For the text-containing cell, return its midpoint in (x, y) coordinate format. 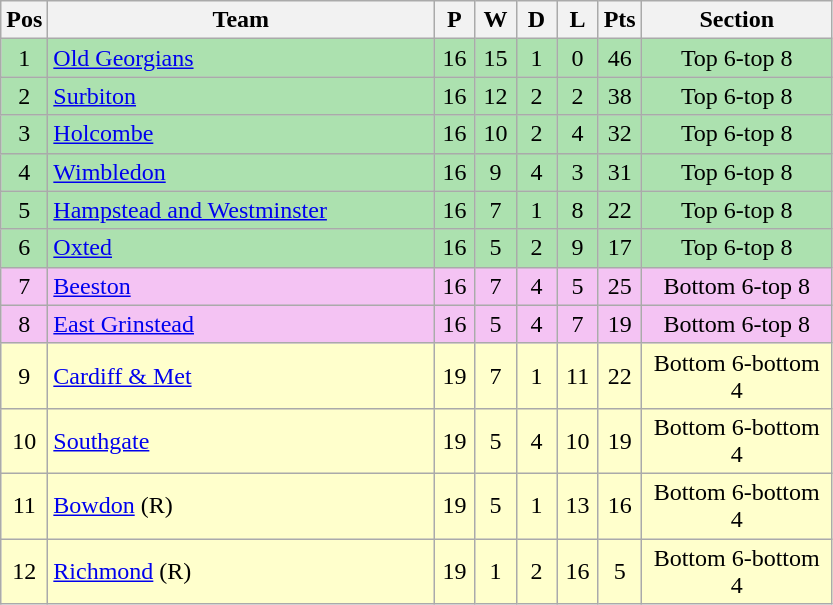
Pts (620, 20)
Section (736, 20)
Surbiton (241, 96)
17 (620, 248)
L (578, 20)
0 (578, 58)
Hampstead and Westminster (241, 210)
Beeston (241, 286)
38 (620, 96)
D (536, 20)
Holcombe (241, 134)
Wimbledon (241, 172)
31 (620, 172)
25 (620, 286)
P (454, 20)
W (496, 20)
46 (620, 58)
13 (578, 506)
Team (241, 20)
32 (620, 134)
Old Georgians (241, 58)
Oxted (241, 248)
6 (24, 248)
Cardiff & Met (241, 376)
Pos (24, 20)
Bowdon (R) (241, 506)
Southgate (241, 440)
15 (496, 58)
Richmond (R) (241, 570)
East Grinstead (241, 324)
